From the cell containing the given text, extract its center point as (X, Y) coordinate. 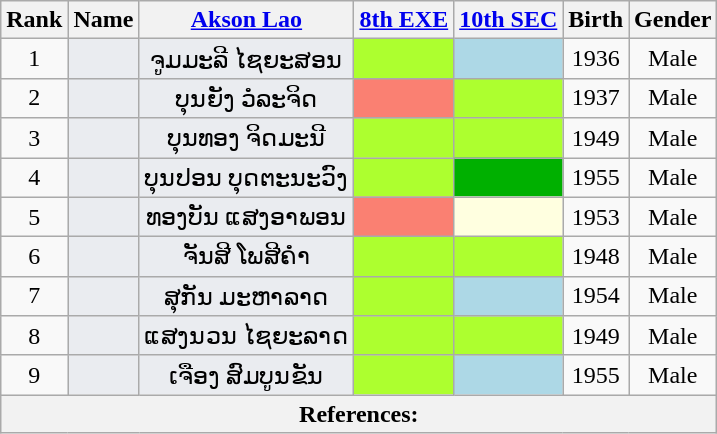
ເຈືອງ ສົມບູນຂັນ (246, 375)
References: (359, 414)
1954 (596, 296)
1 (34, 59)
ບຸນຍັງ ວໍລະຈິດ (246, 98)
8 (34, 336)
Akson Lao (246, 20)
ບຸນທອງ ຈິດມະນີ (246, 138)
4 (34, 178)
5 (34, 217)
1936 (596, 59)
3 (34, 138)
7 (34, 296)
ຈູມມະລີ ໄຊຍະສອນ (246, 59)
ຈັນສີ ໂພສີຄຳ (246, 257)
Rank (34, 20)
1937 (596, 98)
6 (34, 257)
8th EXE (404, 20)
Name (104, 20)
ບຸນປອນ ບຸດຕະນະວົງ (246, 178)
ແສງນວນ ໄຊຍະລາດ (246, 336)
1953 (596, 217)
Gender (673, 20)
ສຸກັນ ມະຫາລາດ (246, 296)
ທອງບັນ ແສງອາພອນ (246, 217)
10th SEC (508, 20)
2 (34, 98)
1948 (596, 257)
9 (34, 375)
Birth (596, 20)
